For the text-containing cell, return its midpoint in [X, Y] coordinate format. 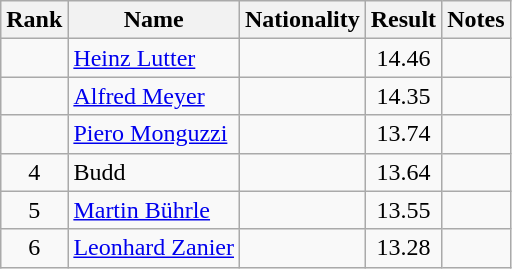
Alfred Meyer [154, 96]
Result [403, 20]
Budd [154, 172]
Rank [34, 20]
Name [154, 20]
13.64 [403, 172]
14.35 [403, 96]
Heinz Lutter [154, 58]
13.28 [403, 248]
4 [34, 172]
Nationality [303, 20]
Martin Bührle [154, 210]
Leonhard Zanier [154, 248]
6 [34, 248]
5 [34, 210]
Notes [476, 20]
14.46 [403, 58]
13.74 [403, 134]
13.55 [403, 210]
Piero Monguzzi [154, 134]
